Search for the cell housing the specified text and yield its [X, Y] center coordinate. 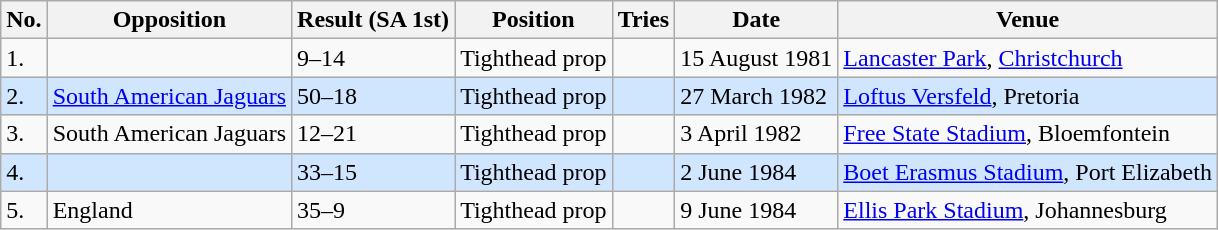
Lancaster Park, Christchurch [1028, 58]
Loftus Versfeld, Pretoria [1028, 96]
2 June 1984 [756, 172]
Date [756, 20]
Ellis Park Stadium, Johannesburg [1028, 210]
33–15 [374, 172]
1. [24, 58]
9 June 1984 [756, 210]
Result (SA 1st) [374, 20]
9–14 [374, 58]
2. [24, 96]
27 March 1982 [756, 96]
35–9 [374, 210]
4. [24, 172]
No. [24, 20]
Position [534, 20]
Venue [1028, 20]
50–18 [374, 96]
3 April 1982 [756, 134]
Free State Stadium, Bloemfontein [1028, 134]
Tries [644, 20]
5. [24, 210]
Opposition [169, 20]
3. [24, 134]
15 August 1981 [756, 58]
England [169, 210]
12–21 [374, 134]
Boet Erasmus Stadium, Port Elizabeth [1028, 172]
